Locate the cell with the specified text and output its [X, Y] center coordinate. 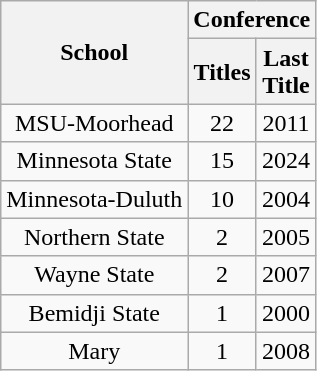
Minnesota-Duluth [94, 199]
Titles [222, 72]
2011 [286, 123]
School [94, 52]
15 [222, 161]
2007 [286, 275]
22 [222, 123]
LastTitle [286, 72]
Minnesota State [94, 161]
2024 [286, 161]
Mary [94, 351]
Northern State [94, 237]
2004 [286, 199]
Bemidji State [94, 313]
MSU-Moorhead [94, 123]
10 [222, 199]
Wayne State [94, 275]
2000 [286, 313]
2008 [286, 351]
Conference [252, 20]
2005 [286, 237]
